Provide the (X, Y) coordinate of the cell's center where the given text is located.  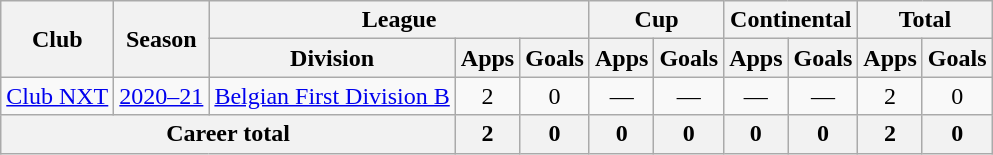
Cup (656, 20)
Career total (228, 134)
Club (58, 39)
Division (332, 58)
Belgian First Division B (332, 96)
League (400, 20)
Season (162, 39)
2020–21 (162, 96)
Club NXT (58, 96)
Total (925, 20)
Continental (791, 20)
